Search for the cell housing the specified text and yield its (x, y) center coordinate. 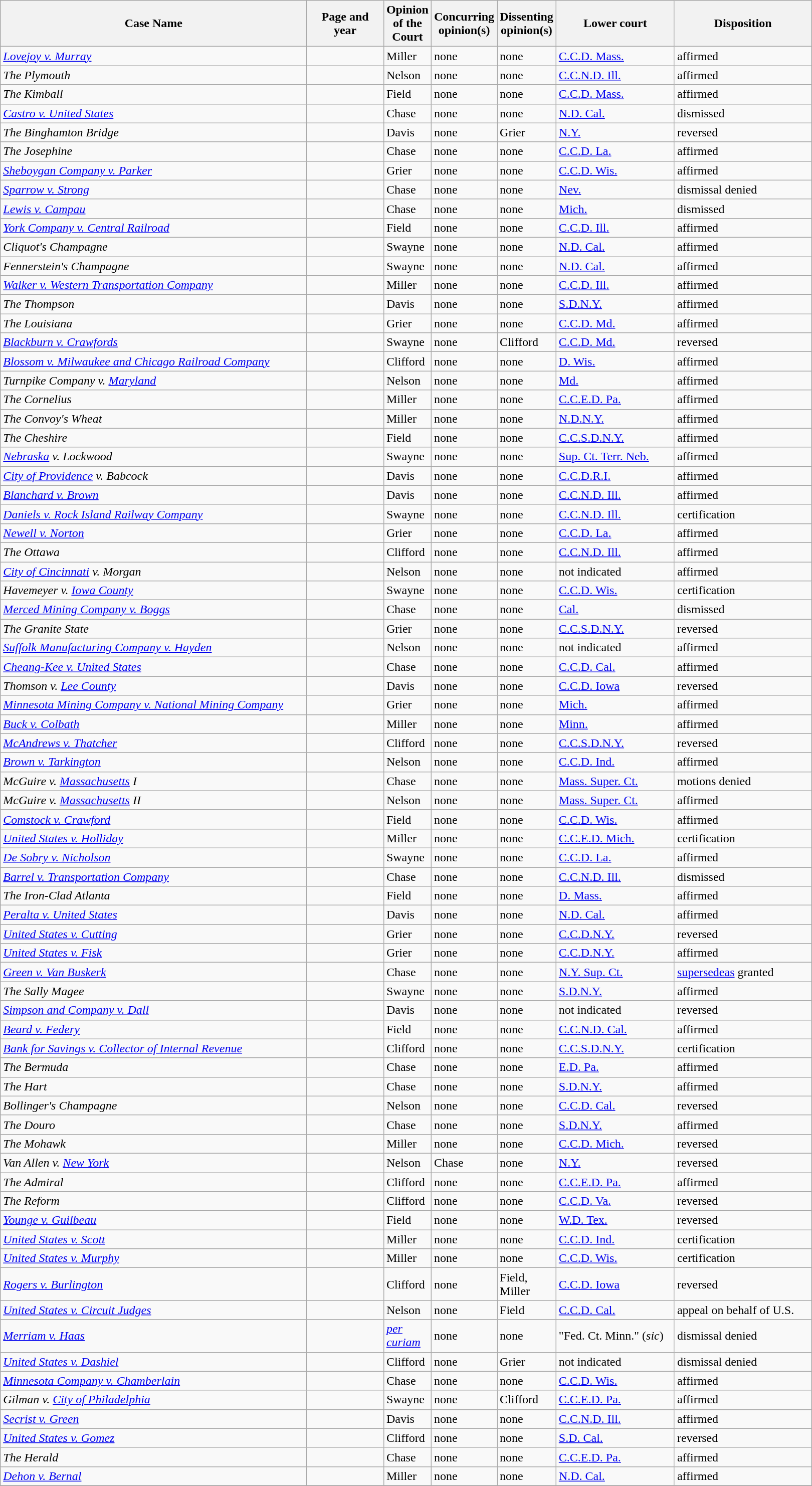
Blanchard v. Brown (153, 495)
Suffolk Manufacturing Company v. Hayden (153, 648)
United States v. Scott (153, 1239)
Turnpike Company v. Maryland (153, 381)
The Sally Magee (153, 991)
United States v. Gomez (153, 1438)
Walker v. Western Transportation Company (153, 285)
motions denied (743, 781)
United States v. Fisk (153, 953)
Opinion of the Court (407, 24)
United States v. Murphy (153, 1258)
Blossom v. Milwaukee and Chicago Railroad Company (153, 361)
The Douro (153, 1125)
The Mohawk (153, 1144)
Disposition (743, 24)
N.Y. Sup. Ct. (615, 972)
Bank for Savings v. Collector of Internal Revenue (153, 1048)
Newell v. Norton (153, 533)
Minnesota Company v. Chamberlain (153, 1381)
Lower court (615, 24)
Fennerstein's Champagne (153, 266)
The Binghamton Bridge (153, 132)
The Bermuda (153, 1067)
supersedeas granted (743, 972)
Comstock v. Crawford (153, 819)
The Plymouth (153, 75)
Minn. (615, 724)
Simpson and Company v. Dall (153, 1010)
per curiam (407, 1336)
Minnesota Mining Company v. National Mining Company (153, 705)
D. Wis. (615, 361)
The Cheshire (153, 438)
De Sobry v. Nicholson (153, 857)
Brown v. Tarkington (153, 762)
Nebraska v. Lockwood (153, 457)
Case Name (153, 24)
McGuire v. Massachusetts I (153, 781)
Buck v. Colbath (153, 724)
C.C.E.D. Mich. (615, 838)
Castro v. United States (153, 113)
The Granite State (153, 629)
Thomson v. Lee County (153, 686)
Sparrow v. Strong (153, 190)
United States v. Circuit Judges (153, 1310)
Barrel v. Transportation Company (153, 877)
McGuire v. Massachusetts II (153, 800)
Blackburn v. Crawfords (153, 342)
Nev. (615, 190)
United States v. Holliday (153, 838)
C.C.D. Mich. (615, 1144)
Sheboygan Company v. Parker (153, 170)
Cal. (615, 610)
The Thompson (153, 304)
Md. (615, 381)
Lovejoy v. Murray (153, 56)
Younge v. Guilbeau (153, 1220)
E.D. Pa. (615, 1067)
Cliquot's Champagne (153, 247)
Field, Miller (527, 1284)
D. Mass. (615, 896)
C.C.D.R.I. (615, 476)
The Kimball (153, 94)
"Fed. Ct. Minn." (sic) (615, 1336)
Van Allen v. New York (153, 1163)
Cheang-Kee v. United States (153, 667)
Concurring opinion(s) (464, 24)
The Iron-Clad Atlanta (153, 896)
Dehon v. Bernal (153, 1476)
The Convoy's Wheat (153, 419)
Secrist v. Green (153, 1419)
Green v. Van Buskerk (153, 972)
McAndrews v. Thatcher (153, 743)
United States v. Cutting (153, 934)
The Louisiana (153, 323)
S.D. Cal. (615, 1438)
C.C.D. Va. (615, 1201)
The Reform (153, 1201)
C.C.N.D. Cal. (615, 1029)
Bollinger's Champagne (153, 1105)
W.D. Tex. (615, 1220)
City of Cincinnati v. Morgan (153, 571)
Havemeyer v. Iowa County (153, 591)
N.D.N.Y. (615, 419)
Beard v. Federy (153, 1029)
The Hart (153, 1086)
The Josephine (153, 151)
Merriam v. Haas (153, 1336)
Peralta v. United States (153, 915)
Rogers v. Burlington (153, 1284)
The Admiral (153, 1182)
United States v. Dashiel (153, 1362)
York Company v. Central Railroad (153, 228)
Lewis v. Campau (153, 209)
appeal on behalf of U.S. (743, 1310)
Merced Mining Company v. Boggs (153, 610)
Gilman v. City of Philadelphia (153, 1400)
Daniels v. Rock Island Railway Company (153, 514)
The Herald (153, 1457)
The Ottawa (153, 552)
Sup. Ct. Terr. Neb. (615, 457)
City of Providence v. Babcock (153, 476)
Dissenting opinion(s) (527, 24)
The Cornelius (153, 400)
Page and year (345, 24)
